Identify which cell holds the provided text, then report its (X, Y) central coordinate. 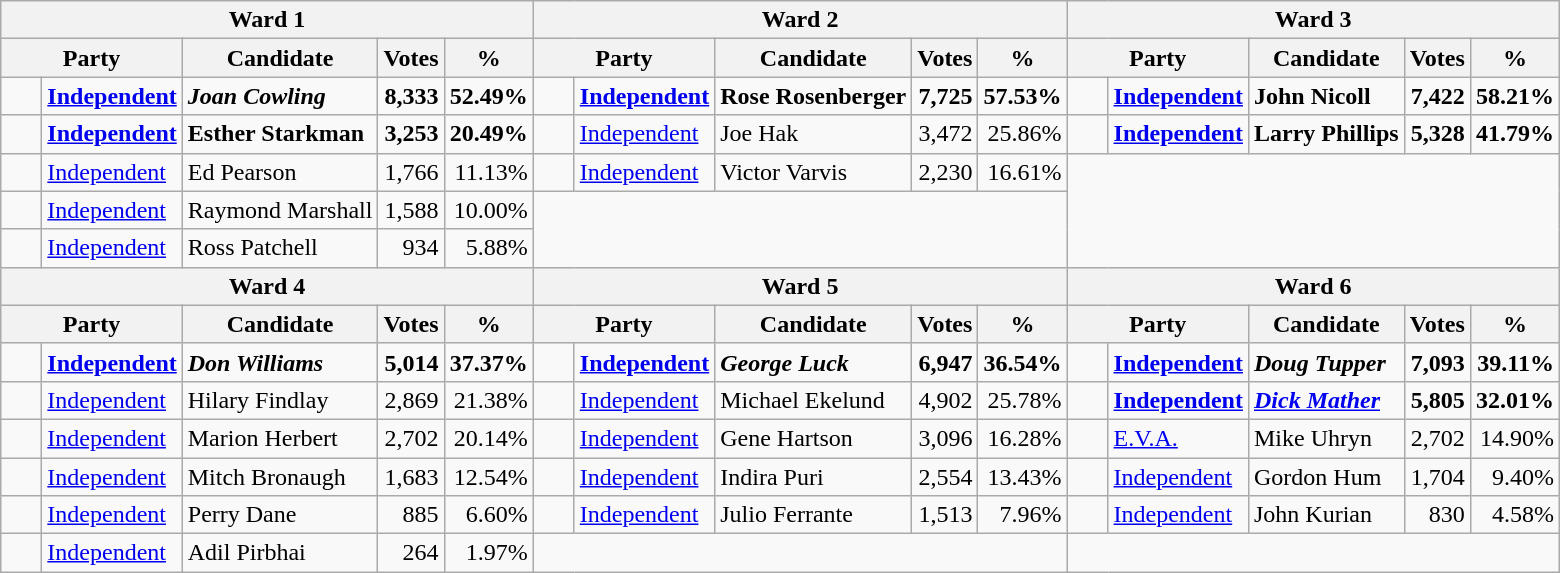
Perry Dane (280, 515)
Ward 4 (267, 286)
41.79% (1514, 134)
20.49% (488, 134)
7,422 (1437, 96)
3,253 (411, 134)
1,513 (945, 515)
1.97% (488, 553)
Ward 2 (800, 20)
Don Williams (280, 362)
Larry Phillips (1326, 134)
George Luck (814, 362)
5,014 (411, 362)
11.13% (488, 172)
Doug Tupper (1326, 362)
830 (1437, 515)
57.53% (1022, 96)
E.V.A. (1178, 438)
Ward 1 (267, 20)
13.43% (1022, 477)
885 (411, 515)
Dick Mather (1326, 400)
Raymond Marshall (280, 210)
Mike Uhryn (1326, 438)
5,805 (1437, 400)
7,725 (945, 96)
1,766 (411, 172)
25.86% (1022, 134)
8,333 (411, 96)
12.54% (488, 477)
4.58% (1514, 515)
Adil Pirbhai (280, 553)
5.88% (488, 248)
16.28% (1022, 438)
Gene Hartson (814, 438)
10.00% (488, 210)
Ward 5 (800, 286)
1,683 (411, 477)
Indira Puri (814, 477)
934 (411, 248)
Ross Patchell (280, 248)
2,869 (411, 400)
5,328 (1437, 134)
John Nicoll (1326, 96)
32.01% (1514, 400)
16.61% (1022, 172)
Joan Cowling (280, 96)
20.14% (488, 438)
4,902 (945, 400)
Julio Ferrante (814, 515)
Rose Rosenberger (814, 96)
58.21% (1514, 96)
Michael Ekelund (814, 400)
7.96% (1022, 515)
2,554 (945, 477)
Mitch Bronaugh (280, 477)
Hilary Findlay (280, 400)
3,472 (945, 134)
6.60% (488, 515)
Ward 6 (1313, 286)
264 (411, 553)
6,947 (945, 362)
25.78% (1022, 400)
39.11% (1514, 362)
14.90% (1514, 438)
Marion Herbert (280, 438)
Victor Varvis (814, 172)
1,704 (1437, 477)
Ed Pearson (280, 172)
Gordon Hum (1326, 477)
9.40% (1514, 477)
3,096 (945, 438)
52.49% (488, 96)
Esther Starkman (280, 134)
Ward 3 (1313, 20)
37.37% (488, 362)
Joe Hak (814, 134)
2,230 (945, 172)
21.38% (488, 400)
7,093 (1437, 362)
36.54% (1022, 362)
John Kurian (1326, 515)
1,588 (411, 210)
